Determine the [x, y] coordinate at the center of the cell enclosing the given text.  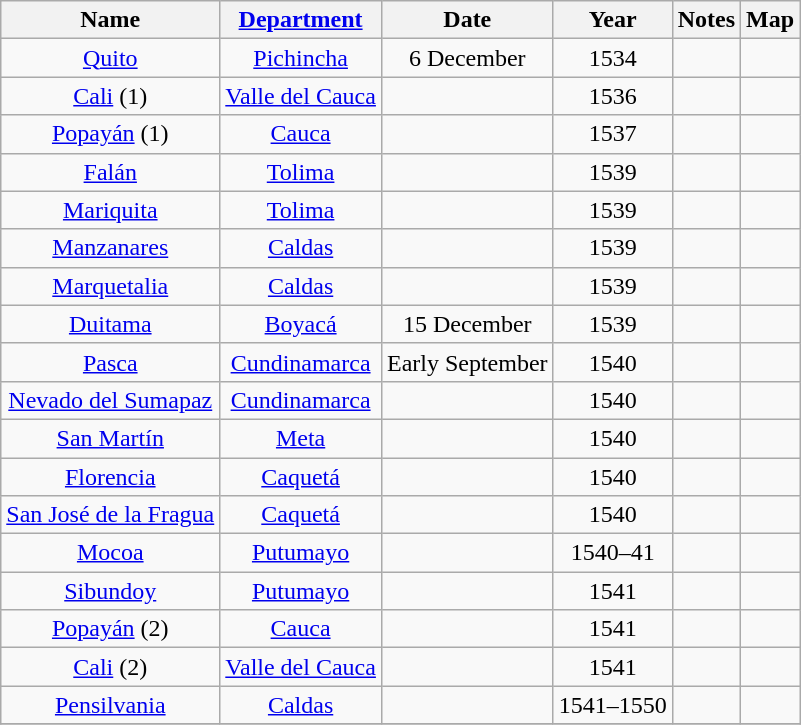
Meta [301, 438]
Date [467, 20]
Florencia [110, 477]
Duitama [110, 324]
Mocoa [110, 553]
Department [301, 20]
1536 [612, 96]
Sibundoy [110, 591]
1541–1550 [612, 705]
Name [110, 20]
Popayán (2) [110, 629]
Pichincha [301, 58]
Year [612, 20]
Pensilvania [110, 705]
1540–41 [612, 553]
6 December [467, 58]
Map [770, 20]
Falán [110, 172]
San José de la Fragua [110, 515]
1537 [612, 134]
Quito [110, 58]
Popayán (1) [110, 134]
15 December [467, 324]
1534 [612, 58]
Notes [706, 20]
Nevado del Sumapaz [110, 400]
Cali (2) [110, 667]
Manzanares [110, 248]
San Martín [110, 438]
Cali (1) [110, 96]
Early September [467, 362]
Mariquita [110, 210]
Pasca [110, 362]
Marquetalia [110, 286]
Boyacá [301, 324]
